Identify which cell holds the provided text, then report its [x, y] central coordinate. 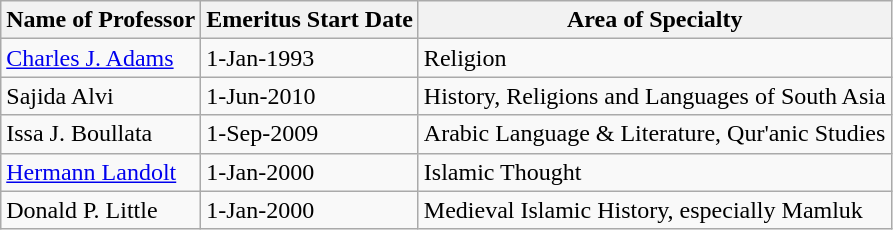
Medieval Islamic History, especially Mamluk [654, 210]
Area of Specialty [654, 20]
Name of Professor [101, 20]
Islamic Thought [654, 172]
Charles J. Adams [101, 58]
Hermann Landolt [101, 172]
1-Sep-2009 [310, 134]
1-Jun-2010 [310, 96]
Emeritus Start Date [310, 20]
History, Religions and Languages of South Asia [654, 96]
Issa J. Boullata [101, 134]
Religion [654, 58]
Sajida Alvi [101, 96]
1-Jan-1993 [310, 58]
Donald P. Little [101, 210]
Arabic Language & Literature, Qur'anic Studies [654, 134]
